Return (X, Y) of the center of cell containing provided text 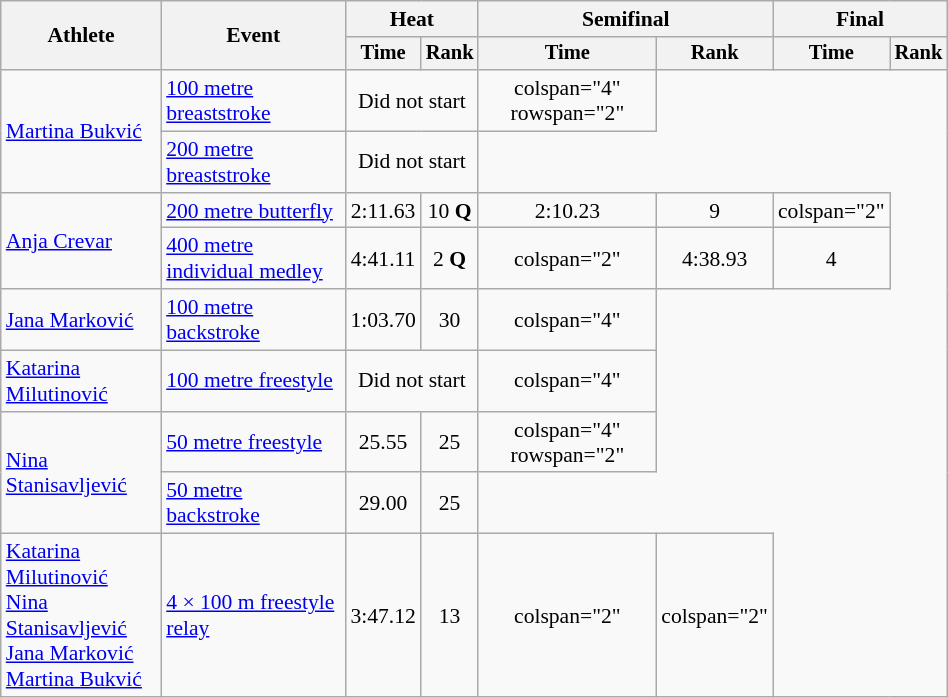
50 metre freestyle (253, 442)
400 metre individual medley (253, 258)
30 (450, 320)
2:11.63 (382, 211)
4 (832, 258)
4:41.11 (382, 258)
2:10.23 (567, 211)
Semifinal (626, 19)
2 Q (450, 258)
Heat (412, 19)
200 metre butterfly (253, 211)
13 (450, 616)
25.55 (382, 442)
4 × 100 m freestyle relay (253, 616)
200 metre breaststroke (253, 162)
Anja Crevar (81, 242)
Event (253, 36)
50 metre backstroke (253, 504)
Katarina Milutinović Nina Stanisavljević Jana Marković Martina Bukvić (81, 616)
3:47.12 (382, 616)
1:03.70 (382, 320)
9 (714, 211)
29.00 (382, 504)
Katarina Milutinović (81, 382)
100 metre freestyle (253, 382)
Jana Marković (81, 320)
100 metre backstroke (253, 320)
Martina Bukvić (81, 131)
Athlete (81, 36)
Final (860, 19)
10 Q (450, 211)
4:38.93 (714, 258)
Nina Stanisavljević (81, 473)
100 metre breaststroke (253, 100)
